Extract the (x, y) coordinate from the center of the cell holding the provided text.  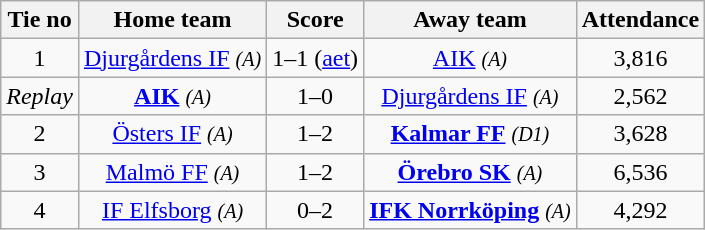
Away team (470, 20)
Replay (40, 96)
0–2 (316, 210)
2 (40, 134)
IF Elfsborg (A) (172, 210)
3,816 (640, 58)
1–0 (316, 96)
6,536 (640, 172)
Malmö FF (A) (172, 172)
1–1 (aet) (316, 58)
Score (316, 20)
2,562 (640, 96)
4 (40, 210)
Tie no (40, 20)
3,628 (640, 134)
IFK Norrköping (A) (470, 210)
4,292 (640, 210)
1 (40, 58)
Östers IF (A) (172, 134)
Attendance (640, 20)
Home team (172, 20)
Kalmar FF (D1) (470, 134)
3 (40, 172)
Örebro SK (A) (470, 172)
